Pinpoint the cell where the given text exists, returning its [X, Y] midpoint coordinate. 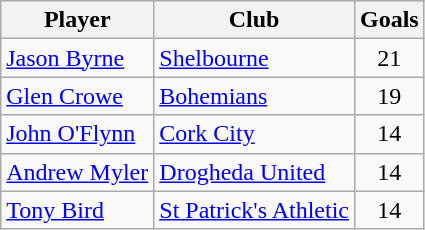
Tony Bird [78, 210]
Andrew Myler [78, 172]
21 [389, 58]
Bohemians [254, 96]
Jason Byrne [78, 58]
St Patrick's Athletic [254, 210]
Goals [389, 20]
Glen Crowe [78, 96]
Player [78, 20]
Drogheda United [254, 172]
19 [389, 96]
Club [254, 20]
Cork City [254, 134]
John O'Flynn [78, 134]
Shelbourne [254, 58]
